Search for the cell housing the specified text and yield its (x, y) center coordinate. 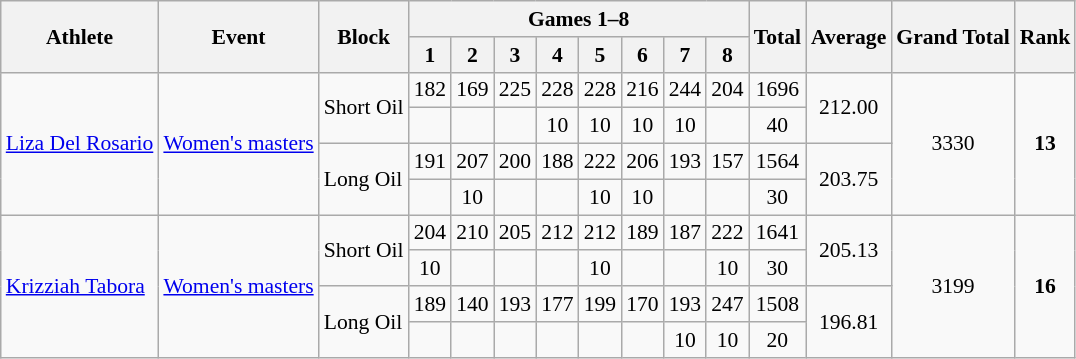
Block (364, 36)
207 (472, 162)
247 (728, 304)
Rank (1046, 36)
212.00 (848, 108)
Liza Del Rosario (80, 143)
199 (600, 304)
200 (516, 162)
169 (472, 90)
1 (430, 55)
Average (848, 36)
5 (600, 55)
8 (728, 55)
210 (472, 233)
3199 (952, 286)
7 (686, 55)
Total (778, 36)
170 (642, 304)
Grand Total (952, 36)
4 (558, 55)
1508 (778, 304)
1564 (778, 162)
206 (642, 162)
205.13 (848, 250)
225 (516, 90)
1696 (778, 90)
Krizziah Tabora (80, 286)
205 (516, 233)
196.81 (848, 322)
140 (472, 304)
203.75 (848, 180)
3 (516, 55)
2 (472, 55)
Athlete (80, 36)
188 (558, 162)
177 (558, 304)
16 (1046, 286)
Games 1–8 (579, 19)
216 (642, 90)
20 (778, 340)
182 (430, 90)
Event (238, 36)
191 (430, 162)
157 (728, 162)
6 (642, 55)
40 (778, 126)
13 (1046, 143)
3330 (952, 143)
1641 (778, 233)
187 (686, 233)
244 (686, 90)
